Return (X, Y) of the center of cell containing provided text 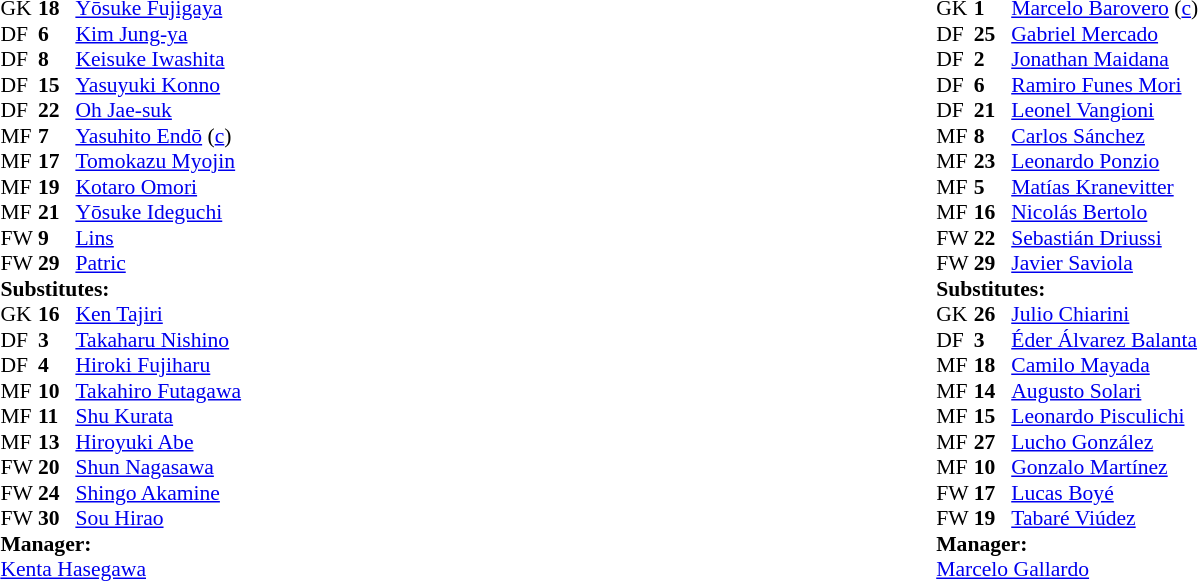
27 (993, 442)
Takaharu Nishino (158, 340)
Sebastián Driussi (1104, 238)
Sou Hirao (158, 519)
7 (57, 136)
Leonardo Pisculichi (1104, 417)
Matías Kranevitter (1104, 187)
Camilo Mayada (1104, 365)
Shingo Akamine (158, 493)
Yasuyuki Konno (158, 85)
Carlos Sánchez (1104, 136)
Leonardo Ponzio (1104, 161)
30 (57, 519)
Gonzalo Martínez (1104, 467)
18 (993, 365)
Shu Kurata (158, 417)
26 (993, 315)
Nicolás Bertolo (1104, 213)
2 (993, 59)
13 (57, 442)
Éder Álvarez Balanta (1104, 340)
Ken Tajiri (158, 315)
20 (57, 467)
5 (993, 187)
Hiroki Fujiharu (158, 365)
11 (57, 417)
Lucho González (1104, 442)
Lucas Boyé (1104, 493)
Leonel Vangioni (1104, 111)
Takahiro Futagawa (158, 391)
Tabaré Viúdez (1104, 519)
Lins (158, 238)
Javier Saviola (1104, 263)
4 (57, 365)
25 (993, 34)
24 (57, 493)
Kotaro Omori (158, 187)
Ramiro Funes Mori (1104, 85)
Kim Jung-ya (158, 34)
Yasuhito Endō (c) (158, 136)
Gabriel Mercado (1104, 34)
Keisuke Iwashita (158, 59)
Hiroyuki Abe (158, 442)
Oh Jae-suk (158, 111)
Shun Nagasawa (158, 467)
Tomokazu Myojin (158, 161)
Julio Chiarini (1104, 315)
9 (57, 238)
Patric (158, 263)
Yōsuke Ideguchi (158, 213)
Jonathan Maidana (1104, 59)
14 (993, 391)
Augusto Solari (1104, 391)
23 (993, 161)
